Return the [X, Y] coordinate for the center point of the cell that contains the specified text.  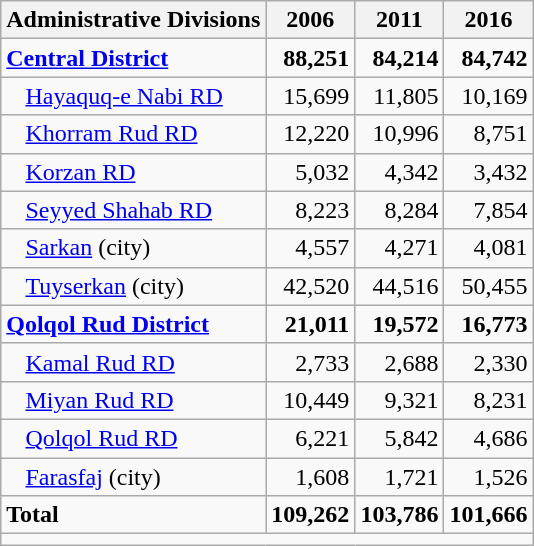
3,432 [488, 172]
84,742 [488, 58]
44,516 [400, 286]
Sarkan (city) [134, 248]
4,686 [488, 438]
8,284 [400, 210]
6,221 [310, 438]
2011 [400, 20]
21,011 [310, 324]
8,231 [488, 400]
Total [134, 515]
101,666 [488, 515]
42,520 [310, 286]
11,805 [400, 96]
2,330 [488, 362]
Hayaquq-e Nabi RD [134, 96]
Seyyed Shahab RD [134, 210]
Khorram Rud RD [134, 134]
4,342 [400, 172]
10,169 [488, 96]
103,786 [400, 515]
84,214 [400, 58]
1,526 [488, 477]
4,557 [310, 248]
2,733 [310, 362]
12,220 [310, 134]
15,699 [310, 96]
2,688 [400, 362]
8,223 [310, 210]
Administrative Divisions [134, 20]
2006 [310, 20]
16,773 [488, 324]
8,751 [488, 134]
2016 [488, 20]
Qolqol Rud District [134, 324]
19,572 [400, 324]
10,449 [310, 400]
88,251 [310, 58]
5,842 [400, 438]
10,996 [400, 134]
Central District [134, 58]
Farasfaj (city) [134, 477]
7,854 [488, 210]
1,608 [310, 477]
1,721 [400, 477]
4,081 [488, 248]
109,262 [310, 515]
9,321 [400, 400]
Korzan RD [134, 172]
Tuyserkan (city) [134, 286]
Qolqol Rud RD [134, 438]
Miyan Rud RD [134, 400]
50,455 [488, 286]
4,271 [400, 248]
Kamal Rud RD [134, 362]
5,032 [310, 172]
